Detect which cell encompasses the target text, then output its [X, Y] center coordinate. 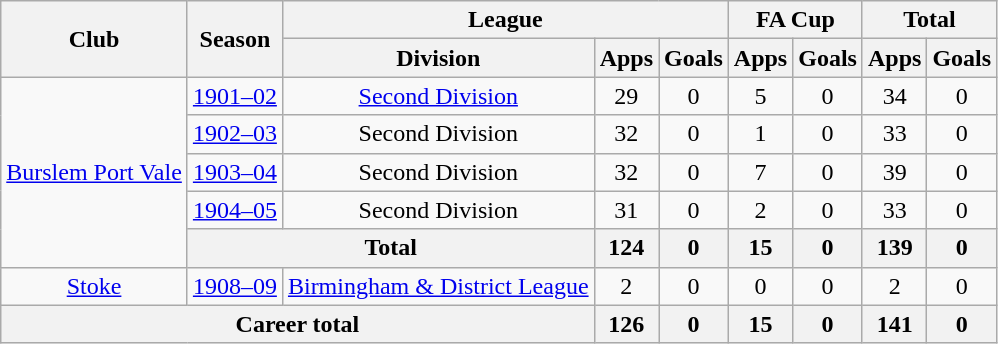
Stoke [94, 286]
34 [894, 96]
Burslem Port Vale [94, 172]
29 [626, 96]
31 [626, 210]
124 [626, 248]
39 [894, 172]
FA Cup [795, 20]
League [505, 20]
Career total [298, 324]
1902–03 [234, 134]
141 [894, 324]
7 [760, 172]
Season [234, 39]
Birmingham & District League [438, 286]
126 [626, 324]
1 [760, 134]
1908–09 [234, 286]
5 [760, 96]
Club [94, 39]
139 [894, 248]
Division [438, 58]
1903–04 [234, 172]
1904–05 [234, 210]
1901–02 [234, 96]
